Output the [x, y] coordinate of the center of the cell containing the given text.  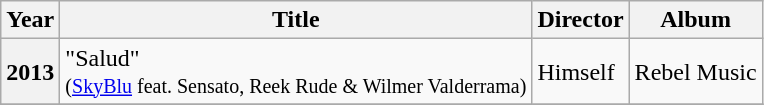
Album [696, 20]
Year [30, 20]
Himself [580, 72]
Title [296, 20]
Director [580, 20]
Rebel Music [696, 72]
"Salud"(SkyBlu feat. Sensato, Reek Rude & Wilmer Valderrama) [296, 72]
2013 [30, 72]
